Identify which cell holds the provided text, then report its (X, Y) central coordinate. 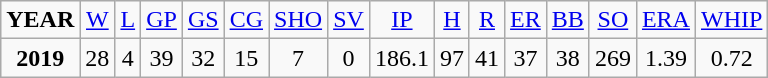
1.39 (666, 58)
H (452, 20)
7 (298, 58)
38 (568, 58)
GS (203, 20)
ER (526, 20)
SHO (298, 20)
15 (246, 58)
0 (349, 58)
SV (349, 20)
ERA (666, 20)
2019 (40, 58)
L (128, 20)
SO (612, 20)
0.72 (731, 58)
GP (162, 20)
28 (98, 58)
R (486, 20)
CG (246, 20)
41 (486, 58)
IP (402, 20)
37 (526, 58)
32 (203, 58)
W (98, 20)
97 (452, 58)
4 (128, 58)
186.1 (402, 58)
WHIP (731, 20)
39 (162, 58)
YEAR (40, 20)
BB (568, 20)
269 (612, 58)
